Extract the (x, y) coordinate from the center of the cell holding the provided text.  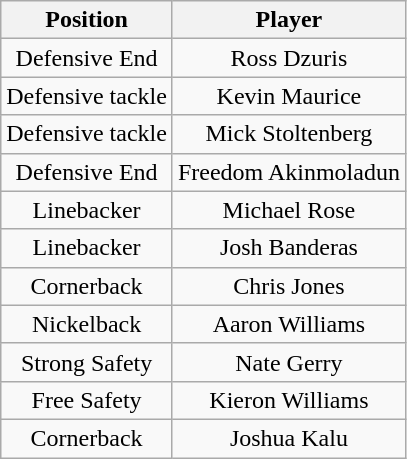
Kieron Williams (288, 400)
Aaron Williams (288, 324)
Michael Rose (288, 210)
Free Safety (87, 400)
Joshua Kalu (288, 438)
Mick Stoltenberg (288, 134)
Nate Gerry (288, 362)
Player (288, 20)
Ross Dzuris (288, 58)
Nickelback (87, 324)
Strong Safety (87, 362)
Freedom Akinmoladun (288, 172)
Kevin Maurice (288, 96)
Position (87, 20)
Josh Banderas (288, 248)
Chris Jones (288, 286)
